Search for the cell housing the specified text and yield its (X, Y) center coordinate. 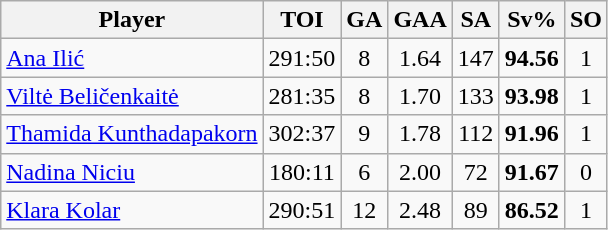
Nadina Niciu (132, 172)
Player (132, 20)
112 (476, 134)
72 (476, 172)
9 (364, 134)
1.78 (420, 134)
2.00 (420, 172)
302:37 (302, 134)
93.98 (532, 96)
GA (364, 20)
281:35 (302, 96)
180:11 (302, 172)
147 (476, 58)
91.96 (532, 134)
Viltė Beličenkaitė (132, 96)
1.64 (420, 58)
GAA (420, 20)
SA (476, 20)
Sv% (532, 20)
1.70 (420, 96)
89 (476, 210)
12 (364, 210)
0 (586, 172)
2.48 (420, 210)
6 (364, 172)
SO (586, 20)
291:50 (302, 58)
290:51 (302, 210)
Ana Ilić (132, 58)
133 (476, 96)
Thamida Kunthadapakorn (132, 134)
86.52 (532, 210)
94.56 (532, 58)
TOI (302, 20)
Klara Kolar (132, 210)
91.67 (532, 172)
